Detect which cell encompasses the target text, then output its [x, y] center coordinate. 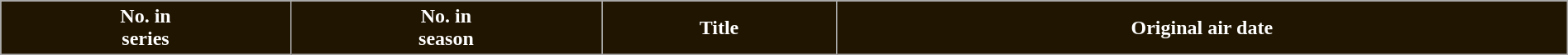
No. inseason [446, 28]
Title [719, 28]
No. inseries [146, 28]
Original air date [1202, 28]
